For the text-containing cell, return its midpoint in (x, y) coordinate format. 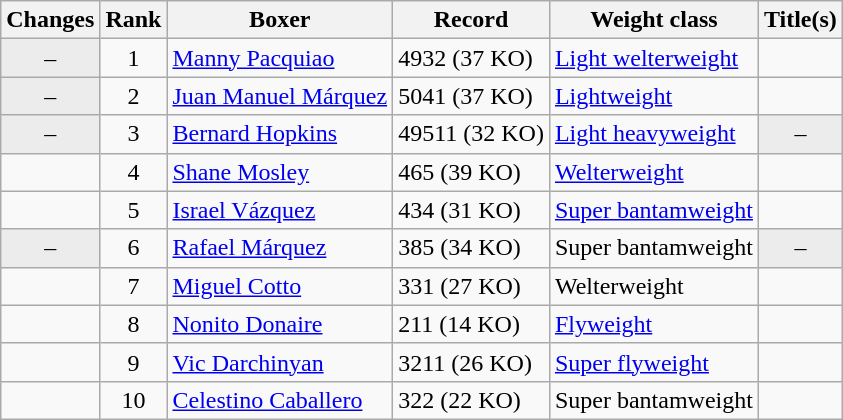
385 (34 KO) (472, 248)
Light welterweight (654, 58)
Celestino Caballero (280, 400)
Changes (50, 20)
9 (134, 362)
Israel Vázquez (280, 210)
3211 (26 KO) (472, 362)
211 (14 KO) (472, 324)
4932 (37 KO) (472, 58)
434 (31 KO) (472, 210)
1 (134, 58)
Vic Darchinyan (280, 362)
8 (134, 324)
Miguel Cotto (280, 286)
Weight class (654, 20)
4 (134, 172)
Nonito Donaire (280, 324)
Light heavyweight (654, 134)
Rafael Márquez (280, 248)
Shane Mosley (280, 172)
10 (134, 400)
7 (134, 286)
Lightweight (654, 96)
Flyweight (654, 324)
465 (39 KO) (472, 172)
Manny Pacquiao (280, 58)
Bernard Hopkins (280, 134)
5 (134, 210)
5041 (37 KO) (472, 96)
3 (134, 134)
2 (134, 96)
Title(s) (800, 20)
331 (27 KO) (472, 286)
Record (472, 20)
Rank (134, 20)
Super flyweight (654, 362)
49511 (32 KO) (472, 134)
Juan Manuel Márquez (280, 96)
Boxer (280, 20)
6 (134, 248)
322 (22 KO) (472, 400)
